Locate the cell with the specified text and output its (X, Y) center coordinate. 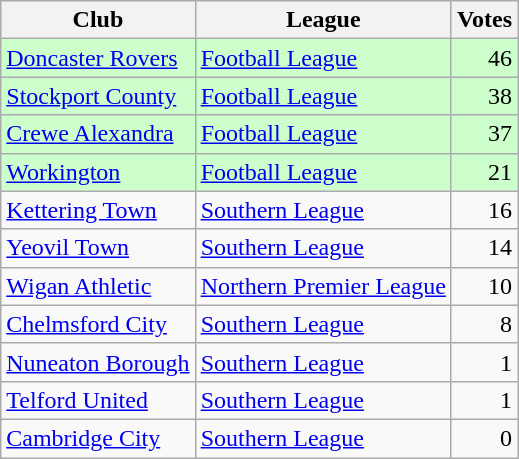
Yeovil Town (98, 248)
Votes (484, 20)
46 (484, 58)
0 (484, 438)
Workington (98, 172)
Club (98, 20)
Northern Premier League (323, 286)
Kettering Town (98, 210)
10 (484, 286)
16 (484, 210)
Doncaster Rovers (98, 58)
League (323, 20)
Telford United (98, 400)
Nuneaton Borough (98, 362)
Crewe Alexandra (98, 134)
37 (484, 134)
Chelmsford City (98, 324)
Cambridge City (98, 438)
21 (484, 172)
Wigan Athletic (98, 286)
8 (484, 324)
38 (484, 96)
Stockport County (98, 96)
14 (484, 248)
